Identify which cell holds the provided text, then report its [x, y] central coordinate. 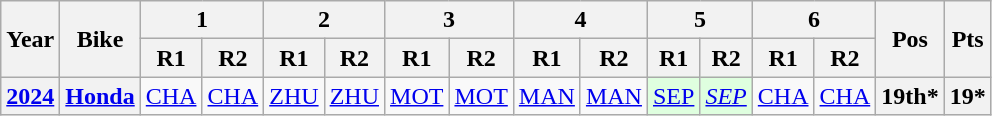
Year [30, 39]
6 [814, 20]
1 [202, 20]
5 [700, 20]
Pts [968, 39]
Pos [910, 39]
Honda [100, 96]
2024 [30, 96]
Bike [100, 39]
3 [450, 20]
4 [580, 20]
19* [968, 96]
2 [324, 20]
19th* [910, 96]
